Determine the [x, y] coordinate at the center of the cell enclosing the given text.  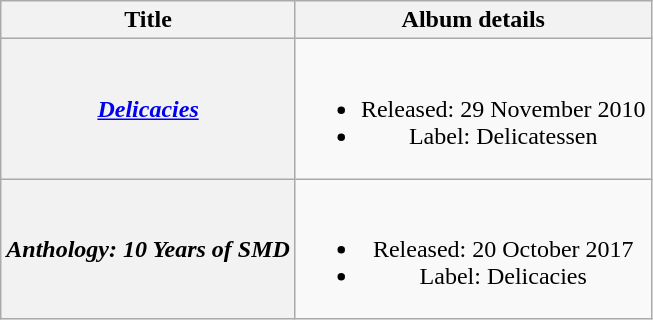
Released: 20 October 2017Label: Delicacies [473, 249]
Released: 29 November 2010Label: Delicatessen [473, 109]
Delicacies [148, 109]
Anthology: 10 Years of SMD [148, 249]
Album details [473, 20]
Title [148, 20]
